Output the [X, Y] coordinate of the center of the cell containing the given text.  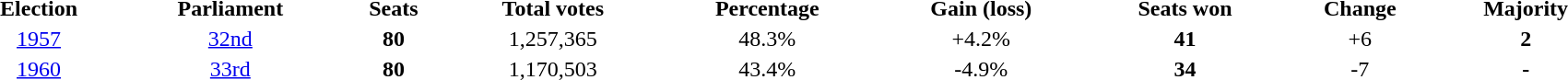
80 [395, 39]
41 [1185, 39]
48.3% [767, 39]
1,257,365 [553, 39]
32nd [230, 39]
+4.2% [981, 39]
+6 [1361, 39]
